Capture the cell that displays the provided text and extract its (x, y) central coordinate. 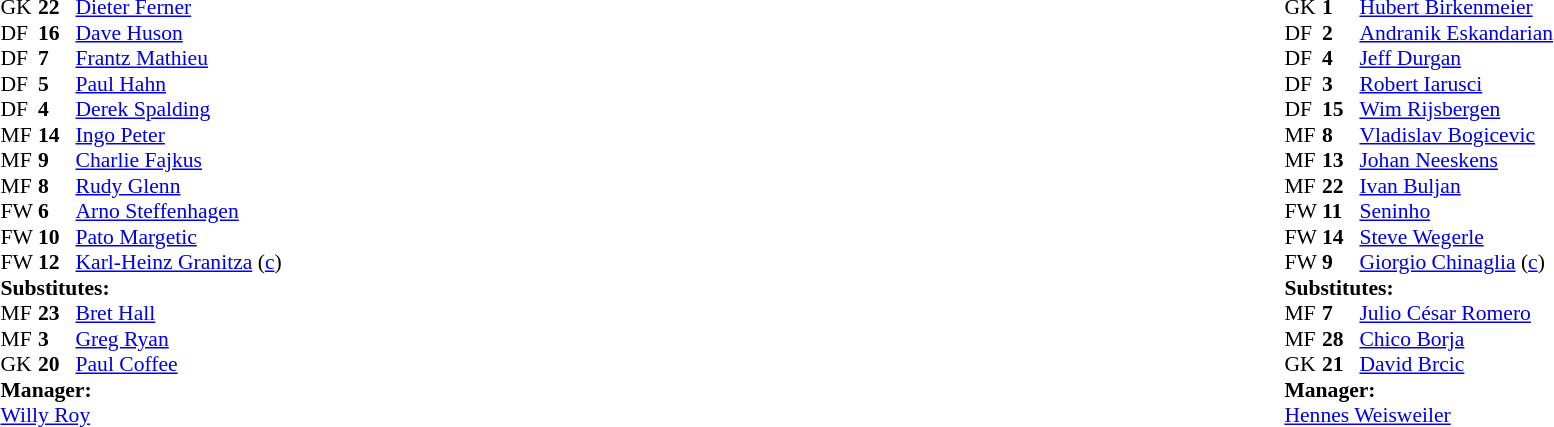
Giorgio Chinaglia (c) (1456, 263)
23 (57, 313)
11 (1341, 211)
16 (57, 33)
Jeff Durgan (1456, 59)
22 (1341, 186)
David Brcic (1456, 365)
Paul Hahn (179, 84)
Chico Borja (1456, 339)
12 (57, 263)
Charlie Fajkus (179, 161)
Rudy Glenn (179, 186)
21 (1341, 365)
Ingo Peter (179, 135)
Paul Coffee (179, 365)
28 (1341, 339)
6 (57, 211)
10 (57, 237)
Arno Steffenhagen (179, 211)
Seninho (1456, 211)
15 (1341, 109)
13 (1341, 161)
Andranik Eskandarian (1456, 33)
Derek Spalding (179, 109)
2 (1341, 33)
Dave Huson (179, 33)
Pato Margetic (179, 237)
Wim Rijsbergen (1456, 109)
Frantz Mathieu (179, 59)
Greg Ryan (179, 339)
Vladislav Bogicevic (1456, 135)
Steve Wegerle (1456, 237)
Karl-Heinz Granitza (c) (179, 263)
Johan Neeskens (1456, 161)
5 (57, 84)
Bret Hall (179, 313)
Julio César Romero (1456, 313)
20 (57, 365)
Ivan Buljan (1456, 186)
Robert Iarusci (1456, 84)
